Pinpoint the cell where the given text exists, returning its (X, Y) midpoint coordinate. 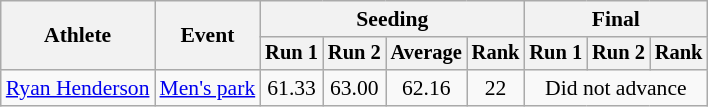
Men's park (207, 88)
Final (616, 19)
Athlete (78, 36)
Event (207, 36)
Ryan Henderson (78, 88)
Average (426, 54)
63.00 (354, 88)
Did not advance (616, 88)
61.33 (292, 88)
62.16 (426, 88)
Seeding (392, 19)
22 (496, 88)
